Return the [x, y] coordinate for the center point of the cell that contains the specified text.  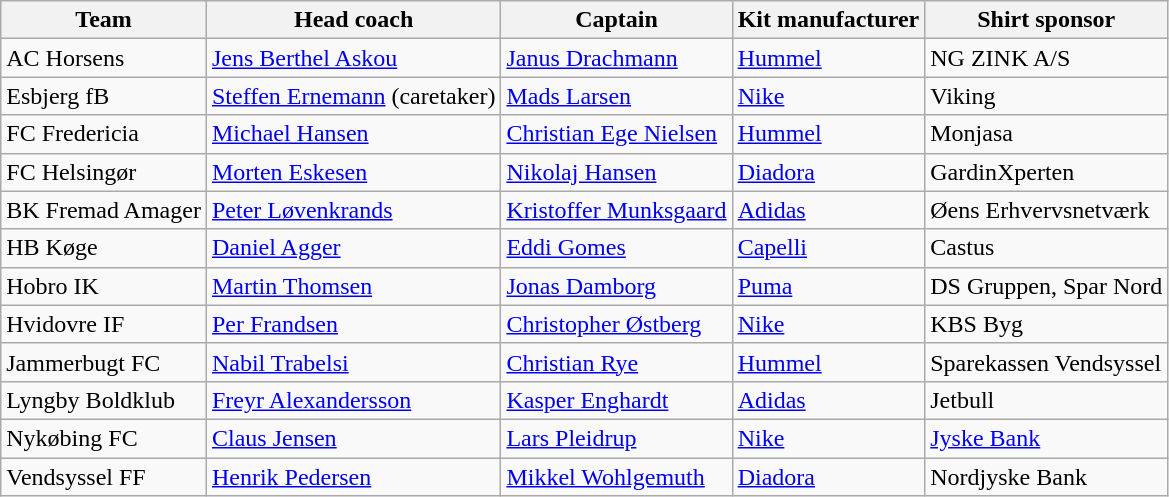
Puma [828, 286]
AC Horsens [104, 58]
Nikolaj Hansen [616, 172]
Kristoffer Munksgaard [616, 210]
Christian Rye [616, 362]
KBS Byg [1046, 324]
Nabil Trabelsi [353, 362]
Lars Pleidrup [616, 438]
Nykøbing FC [104, 438]
Kasper Enghardt [616, 400]
Jens Berthel Askou [353, 58]
Jammerbugt FC [104, 362]
Viking [1046, 96]
Jonas Damborg [616, 286]
Capelli [828, 248]
FC Helsingør [104, 172]
Morten Eskesen [353, 172]
Christopher Østberg [616, 324]
HB Køge [104, 248]
Jetbull [1046, 400]
GardinXperten [1046, 172]
Daniel Agger [353, 248]
Janus Drachmann [616, 58]
Monjasa [1046, 134]
Michael Hansen [353, 134]
Hobro IK [104, 286]
Lyngby Boldklub [104, 400]
Øens Erhvervsnetværk [1046, 210]
Mads Larsen [616, 96]
DS Gruppen, Spar Nord [1046, 286]
Jyske Bank [1046, 438]
Peter Løvenkrands [353, 210]
Castus [1046, 248]
Team [104, 20]
Kit manufacturer [828, 20]
Hvidovre IF [104, 324]
Shirt sponsor [1046, 20]
Mikkel Wohlgemuth [616, 477]
Sparekassen Vendsyssel [1046, 362]
Vendsyssel FF [104, 477]
Per Frandsen [353, 324]
Eddi Gomes [616, 248]
Esbjerg fB [104, 96]
Henrik Pedersen [353, 477]
NG ZINK A/S [1046, 58]
Claus Jensen [353, 438]
Christian Ege Nielsen [616, 134]
Nordjyske Bank [1046, 477]
Steffen Ernemann (caretaker) [353, 96]
Martin Thomsen [353, 286]
Captain [616, 20]
Head coach [353, 20]
Freyr Alexandersson [353, 400]
BK Fremad Amager [104, 210]
FC Fredericia [104, 134]
